Search for the cell housing the specified text and yield its [X, Y] center coordinate. 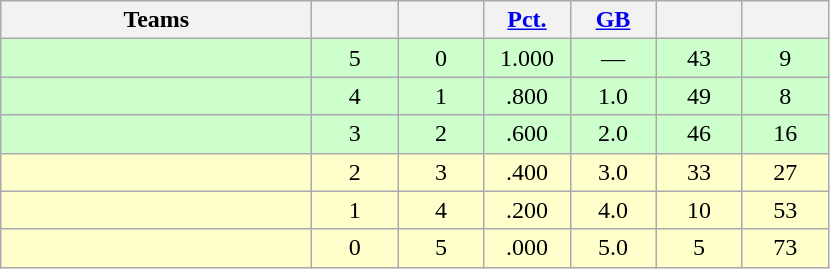
Teams [156, 20]
1.0 [613, 96]
3.0 [613, 172]
5.0 [613, 248]
27 [785, 172]
53 [785, 210]
2.0 [613, 134]
.800 [527, 96]
10 [699, 210]
33 [699, 172]
.400 [527, 172]
8 [785, 96]
4.0 [613, 210]
9 [785, 58]
— [613, 58]
43 [699, 58]
Pct. [527, 20]
73 [785, 248]
46 [699, 134]
1.000 [527, 58]
49 [699, 96]
GB [613, 20]
.000 [527, 248]
16 [785, 134]
.600 [527, 134]
.200 [527, 210]
